Scan for the cell matching the given text and deliver its [x, y] coordinate at center. 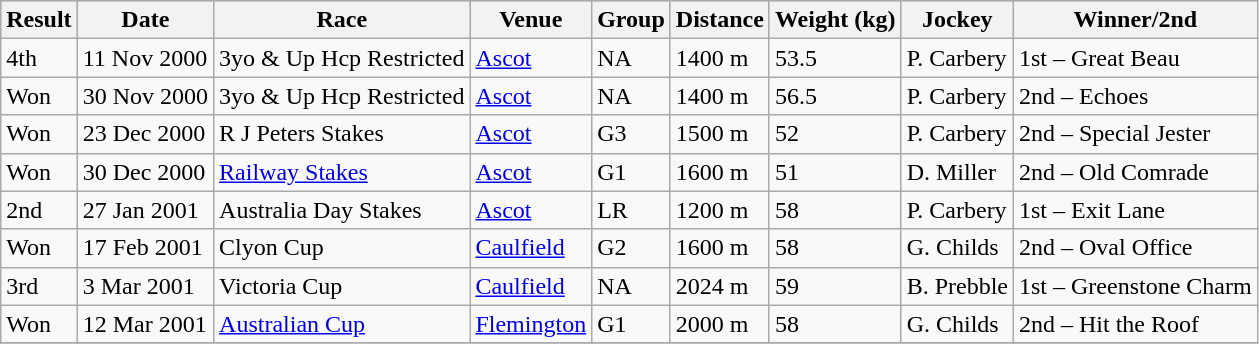
1st – Greenstone Charm [1135, 286]
R J Peters Stakes [342, 134]
1st – Exit Lane [1135, 210]
4th [39, 58]
3rd [39, 286]
1200 m [720, 210]
2nd [39, 210]
11 Nov 2000 [145, 58]
Australian Cup [342, 324]
Winner/2nd [1135, 20]
30 Nov 2000 [145, 96]
Weight (kg) [835, 20]
G3 [632, 134]
56.5 [835, 96]
2nd – Echoes [1135, 96]
Jockey [957, 20]
Australia Day Stakes [342, 210]
2nd – Old Comrade [1135, 172]
53.5 [835, 58]
51 [835, 172]
23 Dec 2000 [145, 134]
52 [835, 134]
12 Mar 2001 [145, 324]
Flemington [531, 324]
59 [835, 286]
LR [632, 210]
2024 m [720, 286]
1st – Great Beau [1135, 58]
Group [632, 20]
Clyon Cup [342, 248]
D. Miller [957, 172]
2nd – Oval Office [1135, 248]
Railway Stakes [342, 172]
2000 m [720, 324]
1500 m [720, 134]
2nd – Special Jester [1135, 134]
Venue [531, 20]
3 Mar 2001 [145, 286]
27 Jan 2001 [145, 210]
G2 [632, 248]
2nd – Hit the Roof [1135, 324]
Victoria Cup [342, 286]
Date [145, 20]
B. Prebble [957, 286]
Race [342, 20]
17 Feb 2001 [145, 248]
Result [39, 20]
Distance [720, 20]
30 Dec 2000 [145, 172]
